Extract the [X, Y] coordinate from the center of the cell holding the provided text.  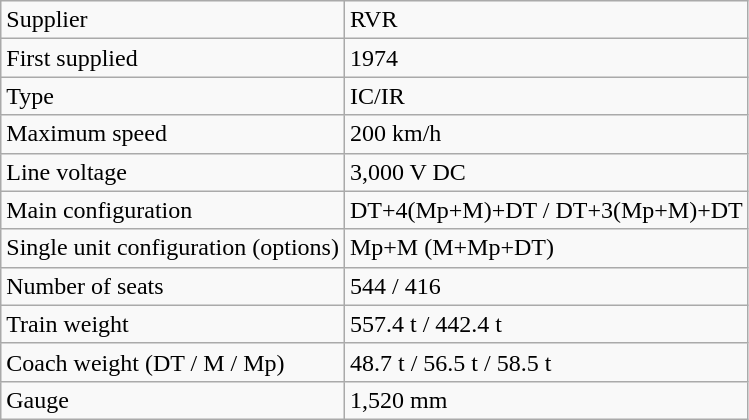
48.7 t / 56.5 t / 58.5 t [546, 362]
200 km/h [546, 134]
Gauge [173, 400]
Train weight [173, 324]
544 / 416 [546, 286]
Coach weight (DT / M / Mp) [173, 362]
Number of seats [173, 286]
IC/IR [546, 96]
Mp+M (M+Mp+DT) [546, 248]
Type [173, 96]
First supplied [173, 58]
RVR [546, 20]
Supplier [173, 20]
Main configuration [173, 210]
1974 [546, 58]
DT+4(Mp+M)+DT / DT+3(Mp+M)+DT [546, 210]
1,520 mm [546, 400]
Maximum speed [173, 134]
3,000 V DC [546, 172]
Line voltage [173, 172]
557.4 t / 442.4 t [546, 324]
Single unit configuration (options) [173, 248]
